From the cell containing the given text, extract its center point as (x, y) coordinate. 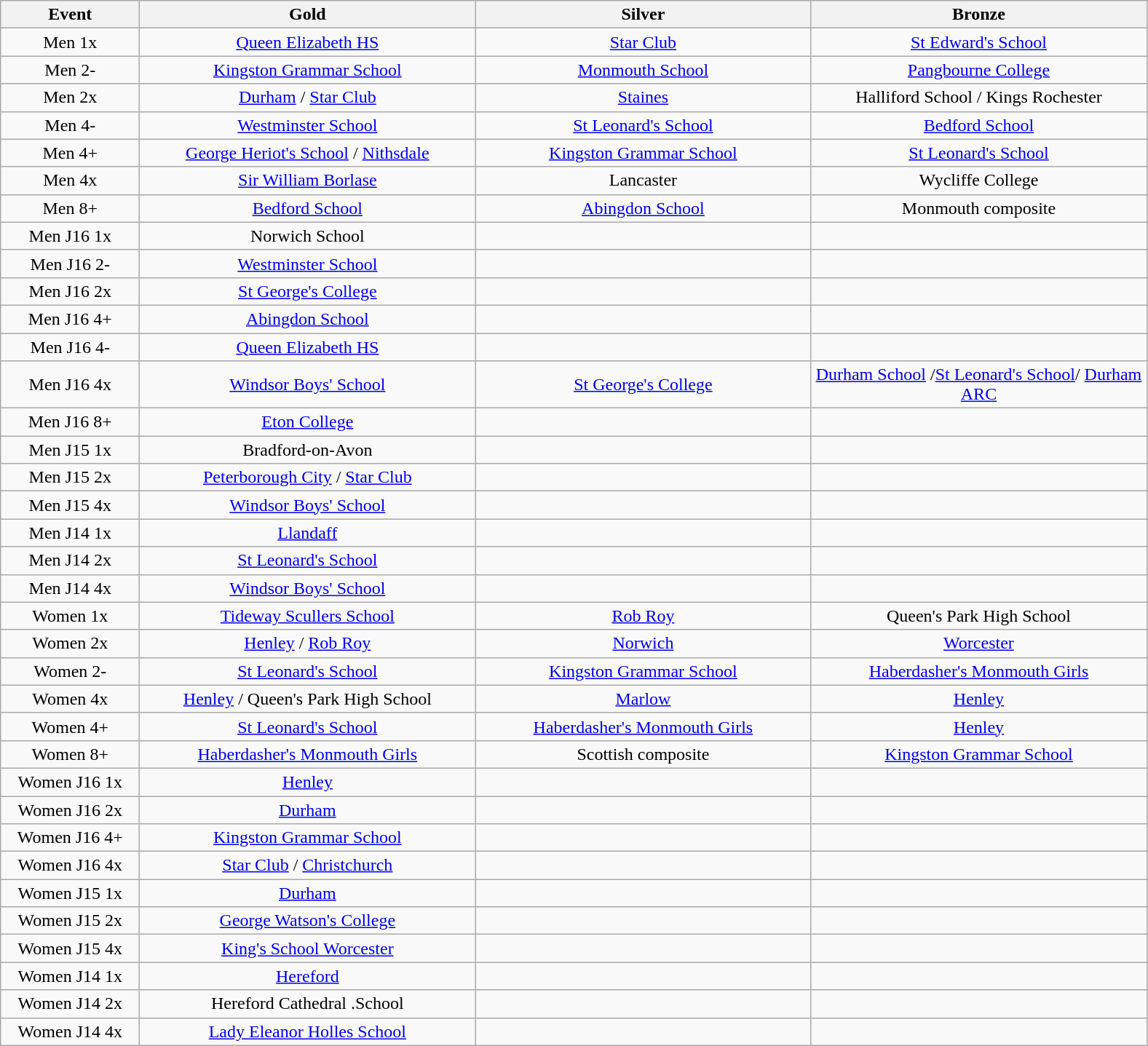
Gold (307, 15)
Women 8+ (70, 754)
Men J16 2- (70, 264)
Women J16 1x (70, 782)
Rob Roy (644, 616)
Men 4- (70, 125)
Henley / Rob Roy (307, 643)
Durham School /St Leonard's School/ Durham ARC (978, 384)
Men J15 4x (70, 505)
Bronze (978, 15)
Worcester (978, 643)
Hereford (307, 976)
Queen's Park High School (978, 616)
Staines (644, 98)
Pangbourne College (978, 70)
Durham / Star Club (307, 98)
Tideway Scullers School (307, 616)
Men J16 1x (70, 236)
George Watson's College (307, 921)
Hereford Cathedral .School (307, 1004)
Event (70, 15)
Men 1x (70, 42)
Men J14 2x (70, 560)
King's School Worcester (307, 948)
George Heriot's School / Nithsdale (307, 153)
Halliford School / Kings Rochester (978, 98)
Llandaff (307, 533)
Norwich School (307, 236)
Eton College (307, 422)
Men J14 1x (70, 533)
Bradford-on-Avon (307, 450)
Wycliffe College (978, 181)
Men 4+ (70, 153)
Women J15 4x (70, 948)
Men 8+ (70, 208)
Star Club / Christchurch (307, 865)
Women J15 1x (70, 893)
Lady Eleanor Holles School (307, 1031)
Monmouth composite (978, 208)
Men J15 2x (70, 478)
Men J16 4- (70, 347)
Women J14 2x (70, 1004)
Women 2- (70, 671)
Marlow (644, 699)
Women 2x (70, 643)
Men J16 4x (70, 384)
Women 1x (70, 616)
Lancaster (644, 181)
Scottish composite (644, 754)
Star Club (644, 42)
Women J15 2x (70, 921)
Norwich (644, 643)
Women J14 4x (70, 1031)
Sir William Borlase (307, 181)
Women 4+ (70, 726)
Women J16 4+ (70, 838)
Men J15 1x (70, 450)
Women J16 2x (70, 810)
Women 4x (70, 699)
Silver (644, 15)
Henley / Queen's Park High School (307, 699)
Men J16 4+ (70, 319)
Women J16 4x (70, 865)
Monmouth School (644, 70)
Men 4x (70, 181)
Men J16 2x (70, 291)
Women J14 1x (70, 976)
St Edward's School (978, 42)
Peterborough City / Star Club (307, 478)
Men J14 4x (70, 588)
Men J16 8+ (70, 422)
Men 2- (70, 70)
Men 2x (70, 98)
